For the text-containing cell, return its midpoint in [X, Y] coordinate format. 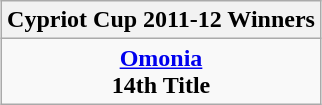
Cypriot Cup 2011-12 Winners [162, 20]
Omonia14th Title [162, 72]
